Find where the given text appears and provide that cell's center as [x, y] coordinate. 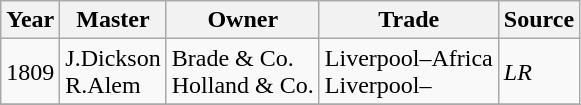
Liverpool–AfricaLiverpool– [408, 72]
Brade & Co.Holland & Co. [242, 72]
Master [113, 20]
Owner [242, 20]
LR [538, 72]
1809 [30, 72]
Trade [408, 20]
Source [538, 20]
J.DicksonR.Alem [113, 72]
Year [30, 20]
